Find where the given text appears and provide that cell's center as (x, y) coordinate. 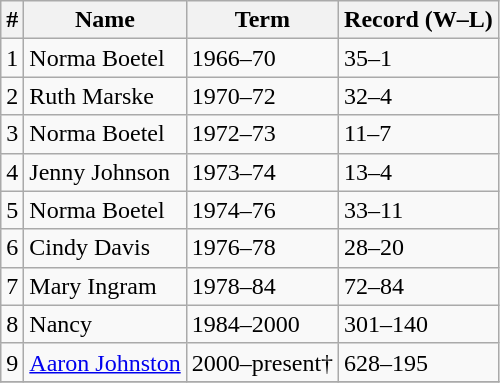
Jenny Johnson (105, 172)
13–4 (419, 172)
8 (12, 324)
Ruth Marske (105, 96)
1973–74 (262, 172)
35–1 (419, 58)
33–11 (419, 210)
1966–70 (262, 58)
6 (12, 248)
Mary Ingram (105, 286)
1970–72 (262, 96)
1 (12, 58)
28–20 (419, 248)
3 (12, 134)
301–140 (419, 324)
4 (12, 172)
1984–2000 (262, 324)
1976–78 (262, 248)
Aaron Johnston (105, 362)
5 (12, 210)
# (12, 20)
9 (12, 362)
7 (12, 286)
1974–76 (262, 210)
2 (12, 96)
2000–present† (262, 362)
1972–73 (262, 134)
Name (105, 20)
72–84 (419, 286)
1978–84 (262, 286)
628–195 (419, 362)
Nancy (105, 324)
11–7 (419, 134)
Term (262, 20)
Cindy Davis (105, 248)
32–4 (419, 96)
Record (W–L) (419, 20)
